Search for the cell housing the specified text and yield its [X, Y] center coordinate. 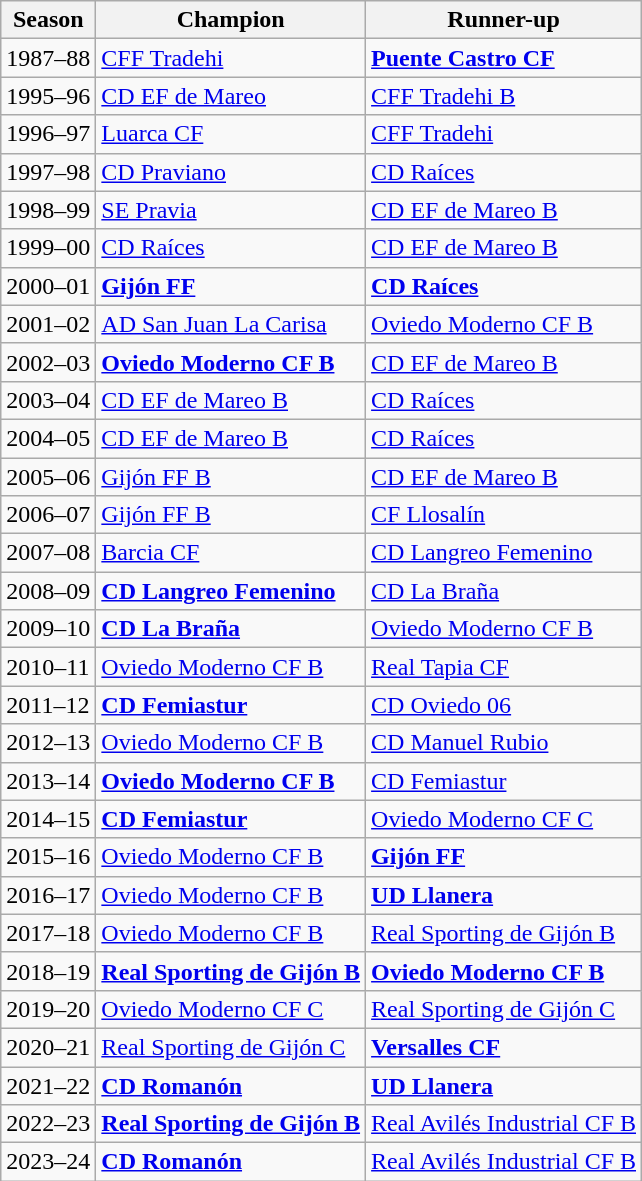
2004–05 [48, 438]
2009–10 [48, 629]
1987–88 [48, 58]
CD Manuel Rubio [504, 743]
Runner-up [504, 20]
2001–02 [48, 324]
Champion [231, 20]
2017–18 [48, 933]
Real Tapia CF [504, 667]
1996–97 [48, 134]
2003–04 [48, 400]
CD EF de Mareo [231, 96]
Season [48, 20]
2023–24 [48, 1162]
SE Pravia [231, 210]
2022–23 [48, 1124]
2015–16 [48, 857]
2000–01 [48, 286]
2021–22 [48, 1085]
2013–14 [48, 781]
Luarca CF [231, 134]
2005–06 [48, 477]
2020–21 [48, 1047]
Puente Castro CF [504, 58]
Barcia CF [231, 553]
2018–19 [48, 971]
CD Praviano [231, 172]
2010–11 [48, 667]
Versalles CF [504, 1047]
2014–15 [48, 819]
2007–08 [48, 553]
2008–09 [48, 591]
1999–00 [48, 248]
CD Oviedo 06 [504, 705]
AD San Juan La Carisa [231, 324]
2016–17 [48, 895]
2012–13 [48, 743]
2011–12 [48, 705]
2006–07 [48, 515]
CFF Tradehi B [504, 96]
1997–98 [48, 172]
1998–99 [48, 210]
CF Llosalín [504, 515]
2002–03 [48, 362]
2019–20 [48, 1009]
1995–96 [48, 96]
